Provide the (x, y) coordinate of the cell's center where the given text is located.  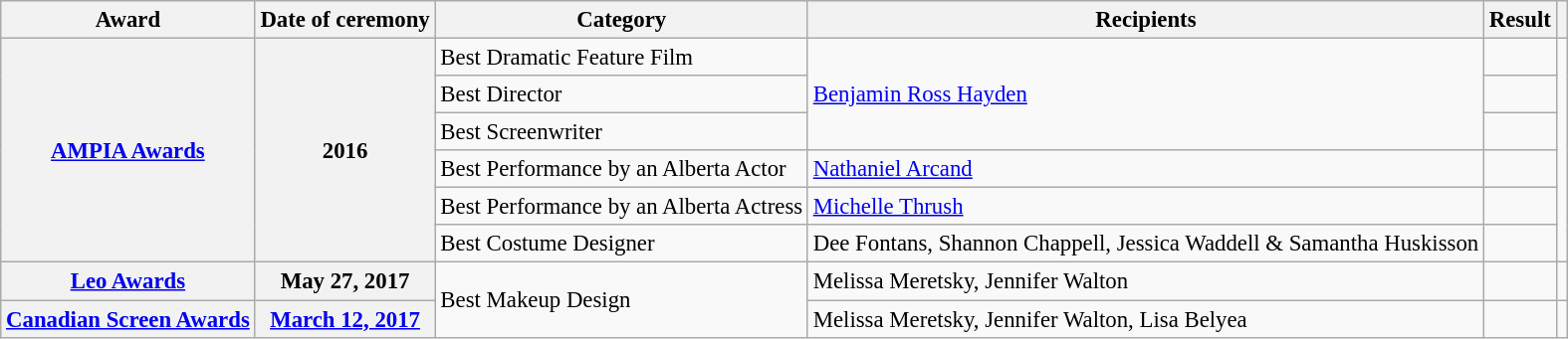
Best Performance by an Alberta Actor (621, 169)
Best Costume Designer (621, 244)
Canadian Screen Awards (127, 319)
Date of ceremony (344, 20)
Result (1519, 20)
Best Makeup Design (621, 300)
Leo Awards (127, 281)
AMPIA Awards (127, 151)
May 27, 2017 (344, 281)
Category (621, 20)
Benjamin Ross Hayden (1145, 95)
Melissa Meretsky, Jennifer Walton, Lisa Belyea (1145, 319)
Best Director (621, 94)
March 12, 2017 (344, 319)
Melissa Meretsky, Jennifer Walton (1145, 281)
Best Dramatic Feature Film (621, 58)
Best Performance by an Alberta Actress (621, 207)
Michelle Thrush (1145, 207)
Dee Fontans, Shannon Chappell, Jessica Waddell & Samantha Huskisson (1145, 244)
Award (127, 20)
Nathaniel Arcand (1145, 169)
2016 (344, 151)
Recipients (1145, 20)
Best Screenwriter (621, 132)
